Determine the [x, y] coordinate at the center of the cell enclosing the given text.  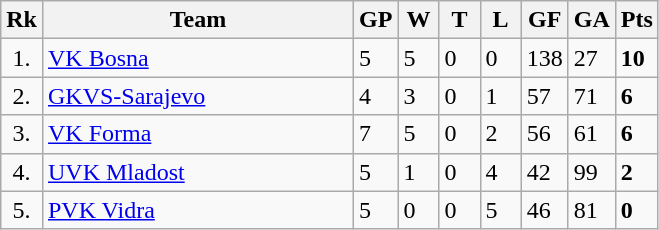
GA [592, 20]
VK Forma [198, 134]
7 [376, 134]
99 [592, 172]
138 [544, 58]
46 [544, 210]
PVK Vidra [198, 210]
61 [592, 134]
VK Bosna [198, 58]
81 [592, 210]
5. [22, 210]
3. [22, 134]
W [418, 20]
L [500, 20]
27 [592, 58]
57 [544, 96]
3 [418, 96]
GF [544, 20]
GKVS-Sarajevo [198, 96]
10 [636, 58]
1. [22, 58]
4. [22, 172]
Rk [22, 20]
UVK Mladost [198, 172]
56 [544, 134]
T [460, 20]
Pts [636, 20]
2. [22, 96]
GP [376, 20]
71 [592, 96]
Team [198, 20]
42 [544, 172]
